Find where the given text appears and provide that cell's center as [X, Y] coordinate. 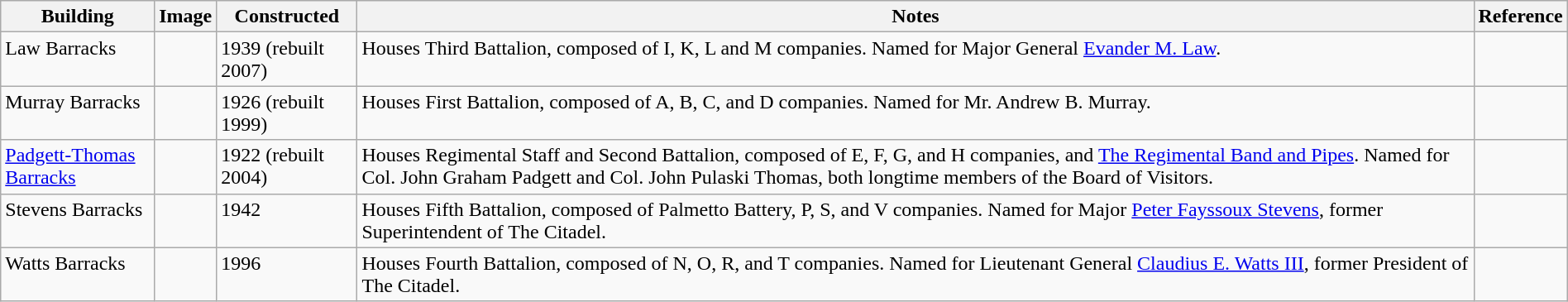
Padgett-Thomas Barracks [78, 167]
1926 (rebuilt 1999) [287, 113]
Notes [915, 17]
Law Barracks [78, 60]
1942 [287, 220]
Reference [1520, 17]
1922 (rebuilt 2004) [287, 167]
1996 [287, 275]
1939 (rebuilt 2007) [287, 60]
Houses Fourth Battalion, composed of N, O, R, and T companies. Named for Lieutenant General Claudius E. Watts III, former President of The Citadel. [915, 275]
Image [185, 17]
Murray Barracks [78, 113]
Constructed [287, 17]
Houses Third Battalion, composed of I, K, L and M companies. Named for Major General Evander M. Law. [915, 60]
Building [78, 17]
Houses First Battalion, composed of A, B, C, and D companies. Named for Mr. Andrew B. Murray. [915, 113]
Stevens Barracks [78, 220]
Watts Barracks [78, 275]
